Output the (X, Y) coordinate of the center of the cell containing the given text.  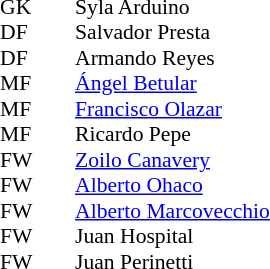
Alberto Ohaco (172, 185)
Ricardo Pepe (172, 135)
Zoilo Canavery (172, 160)
Juan Hospital (172, 237)
Armando Reyes (172, 58)
Alberto Marcovecchio (172, 211)
Ángel Betular (172, 83)
Francisco Olazar (172, 109)
Salvador Presta (172, 33)
